Locate the cell with the specified text and output its [x, y] center coordinate. 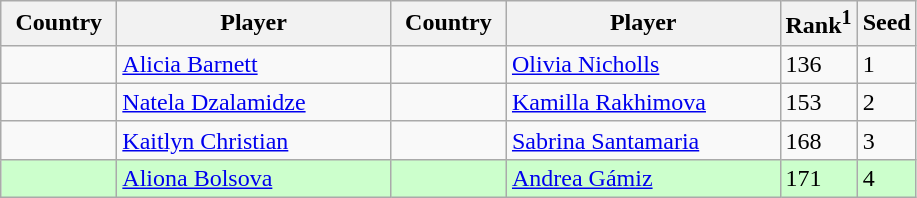
Rank1 [818, 24]
2 [886, 102]
3 [886, 140]
Natela Dzalamidze [254, 102]
Sabrina Santamaria [643, 140]
1 [886, 64]
Olivia Nicholls [643, 64]
Kaitlyn Christian [254, 140]
168 [818, 140]
Andrea Gámiz [643, 178]
4 [886, 178]
Kamilla Rakhimova [643, 102]
Seed [886, 24]
Aliona Bolsova [254, 178]
Alicia Barnett [254, 64]
136 [818, 64]
171 [818, 178]
153 [818, 102]
